Detect which cell encompasses the target text, then output its (x, y) center coordinate. 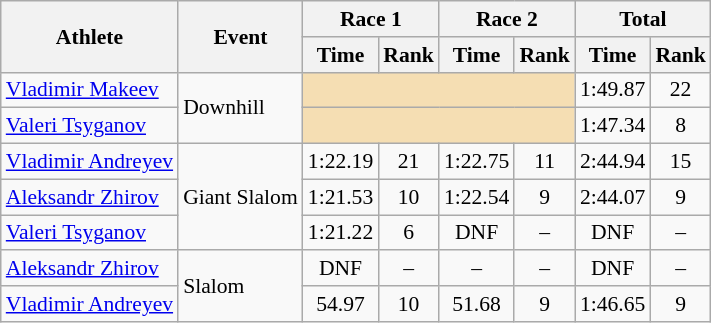
Race 1 (371, 19)
2:44.07 (612, 197)
1:46.65 (612, 304)
1:22.54 (476, 197)
11 (544, 162)
6 (408, 233)
Downhill (240, 108)
Giant Slalom (240, 198)
Total (643, 19)
1:22.75 (476, 162)
2:44.94 (612, 162)
Slalom (240, 286)
Race 2 (507, 19)
54.97 (340, 304)
Athlete (90, 36)
51.68 (476, 304)
21 (408, 162)
1:22.19 (340, 162)
Event (240, 36)
1:47.34 (612, 126)
15 (680, 162)
1:49.87 (612, 90)
1:21.22 (340, 233)
8 (680, 126)
Vladimir Makeev (90, 90)
1:21.53 (340, 197)
22 (680, 90)
